Capture the cell that displays the provided text and extract its [X, Y] central coordinate. 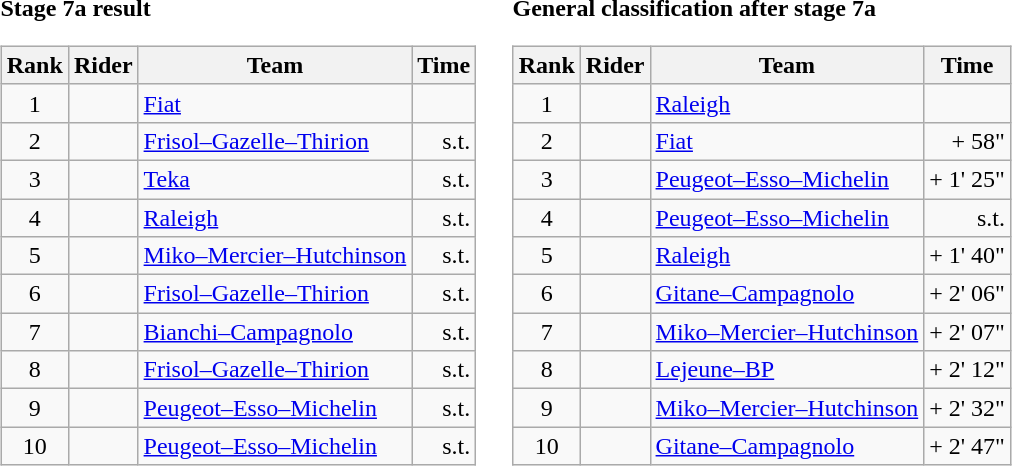
+ 2' 06" [968, 294]
+ 1' 25" [968, 179]
+ 2' 12" [968, 370]
+ 58" [968, 141]
+ 2' 32" [968, 408]
+ 2' 07" [968, 332]
+ 2' 47" [968, 446]
Teka [275, 179]
Bianchi–Campagnolo [275, 332]
+ 1' 40" [968, 256]
Lejeune–BP [787, 370]
